Scan for the cell matching the given text and deliver its (X, Y) coordinate at center. 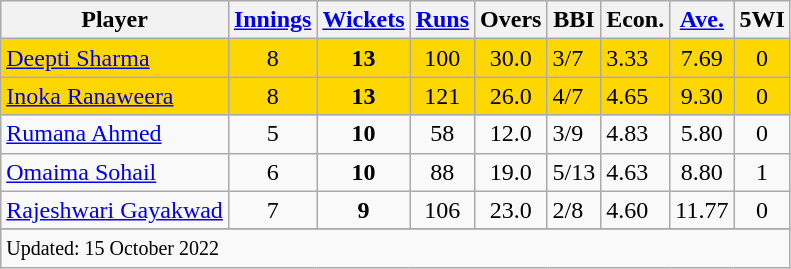
23.0 (511, 210)
Runs (442, 20)
3/9 (574, 134)
4.65 (636, 96)
5.80 (702, 134)
Rumana Ahmed (115, 134)
Wickets (364, 20)
Ave. (702, 20)
Rajeshwari Gayakwad (115, 210)
3/7 (574, 58)
100 (442, 58)
7 (272, 210)
2/8 (574, 210)
121 (442, 96)
58 (442, 134)
Player (115, 20)
4.63 (636, 172)
9.30 (702, 96)
7.69 (702, 58)
26.0 (511, 96)
1 (762, 172)
3.33 (636, 58)
4.60 (636, 210)
4.83 (636, 134)
Updated: 15 October 2022 (396, 248)
5 (272, 134)
5WI (762, 20)
5/13 (574, 172)
Econ. (636, 20)
88 (442, 172)
Inoka Ranaweera (115, 96)
Innings (272, 20)
4/7 (574, 96)
9 (364, 210)
11.77 (702, 210)
12.0 (511, 134)
30.0 (511, 58)
6 (272, 172)
Overs (511, 20)
Omaima Sohail (115, 172)
Deepti Sharma (115, 58)
8.80 (702, 172)
19.0 (511, 172)
106 (442, 210)
BBI (574, 20)
